Return [X, Y] of the center of cell containing provided text 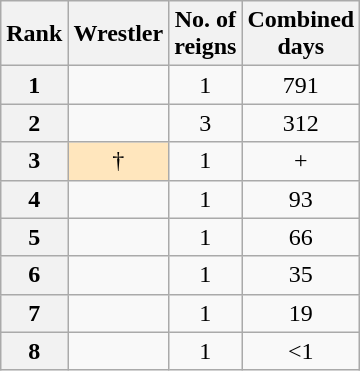
312 [301, 123]
5 [34, 237]
7 [34, 313]
Wrestler [118, 34]
791 [301, 85]
2 [34, 123]
<1 [301, 351]
+ [301, 161]
† [118, 161]
8 [34, 351]
35 [301, 275]
66 [301, 237]
Rank [34, 34]
4 [34, 199]
19 [301, 313]
6 [34, 275]
No. ofreigns [206, 34]
93 [301, 199]
Combineddays [301, 34]
